Provide the [X, Y] coordinate of the cell's center where the given text is located.  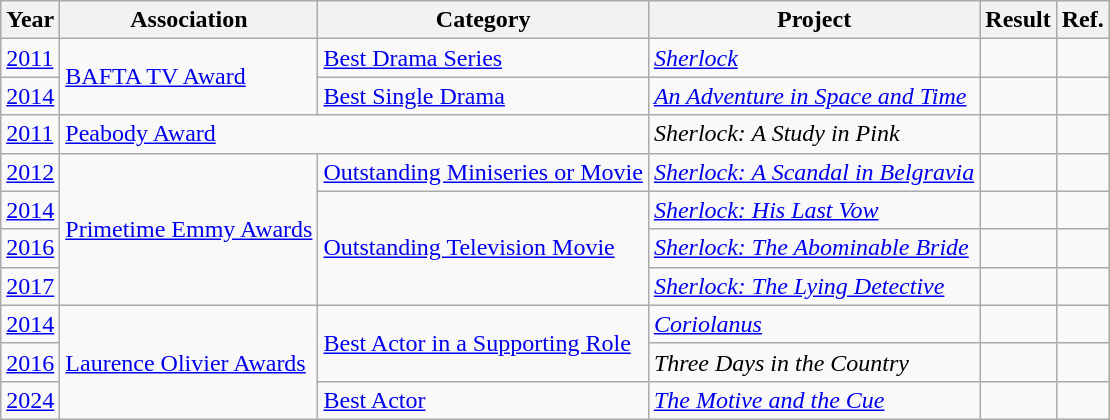
Primetime Emmy Awards [189, 229]
Project [814, 20]
Sherlock: A Scandal in Belgravia [814, 172]
Year [30, 20]
BAFTA TV Award [189, 77]
2017 [30, 286]
Association [189, 20]
Sherlock: The Lying Detective [814, 286]
Best Actor [483, 400]
Sherlock: A Study in Pink [814, 134]
Best Single Drama [483, 96]
Result [1018, 20]
The Motive and the Cue [814, 400]
Laurence Olivier Awards [189, 362]
Peabody Award [354, 134]
Sherlock: The Abominable Bride [814, 248]
Category [483, 20]
Outstanding Television Movie [483, 248]
Best Drama Series [483, 58]
Coriolanus [814, 324]
2024 [30, 400]
2012 [30, 172]
Ref. [1082, 20]
Outstanding Miniseries or Movie [483, 172]
Best Actor in a Supporting Role [483, 343]
Sherlock: His Last Vow [814, 210]
Three Days in the Country [814, 362]
An Adventure in Space and Time [814, 96]
Sherlock [814, 58]
